Extract the [x, y] coordinate from the center of the cell holding the provided text.  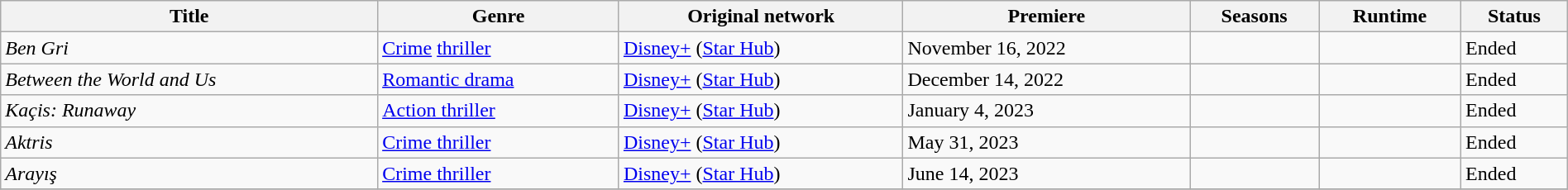
Arayış [189, 173]
May 31, 2023 [1047, 142]
Status [1515, 17]
Original network [761, 17]
December 14, 2022 [1047, 79]
November 16, 2022 [1047, 48]
Title [189, 17]
Romantic drama [499, 79]
Genre [499, 17]
Runtime [1390, 17]
Premiere [1047, 17]
January 4, 2023 [1047, 111]
Between the World and Us [189, 79]
Aktris [189, 142]
Seasons [1255, 17]
Kaçis: Runaway [189, 111]
June 14, 2023 [1047, 173]
Action thriller [499, 111]
Ben Gri [189, 48]
